Identify which cell holds the provided text, then report its (x, y) central coordinate. 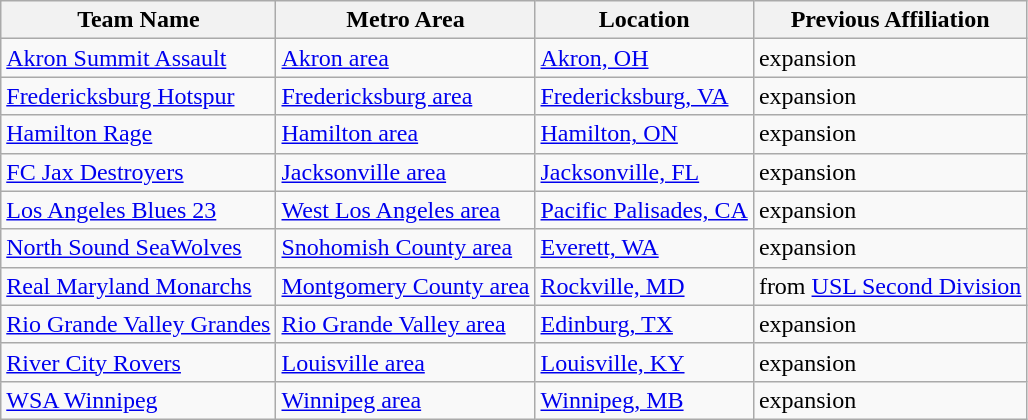
Louisville, KY (644, 362)
from USL Second Division (890, 286)
WSA Winnipeg (138, 400)
Los Angeles Blues 23 (138, 210)
Edinburg, TX (644, 324)
Location (644, 20)
Jacksonville area (406, 172)
Hamilton Rage (138, 134)
Winnipeg area (406, 400)
Previous Affiliation (890, 20)
Jacksonville, FL (644, 172)
Fredericksburg Hotspur (138, 96)
Akron Summit Assault (138, 58)
River City Rovers (138, 362)
Louisville area (406, 362)
FC Jax Destroyers (138, 172)
Pacific Palisades, CA (644, 210)
Montgomery County area (406, 286)
Everett, WA (644, 248)
Akron, OH (644, 58)
West Los Angeles area (406, 210)
Real Maryland Monarchs (138, 286)
Team Name (138, 20)
Fredericksburg, VA (644, 96)
Rio Grande Valley area (406, 324)
Fredericksburg area (406, 96)
Winnipeg, MB (644, 400)
North Sound SeaWolves (138, 248)
Rockville, MD (644, 286)
Akron area (406, 58)
Hamilton, ON (644, 134)
Metro Area (406, 20)
Rio Grande Valley Grandes (138, 324)
Hamilton area (406, 134)
Snohomish County area (406, 248)
